Extract the [X, Y] coordinate from the center of the cell holding the provided text.  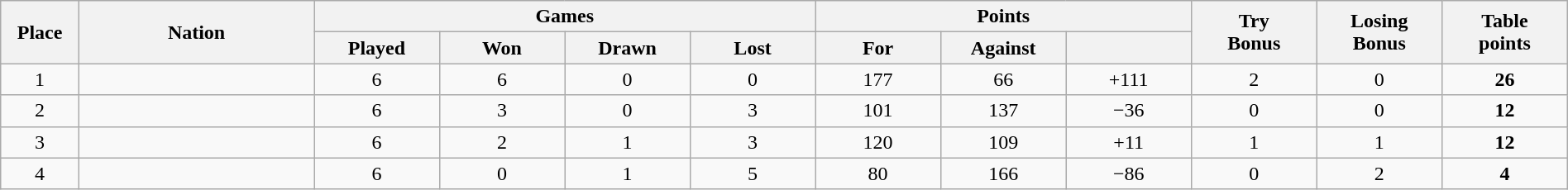
Against [1003, 48]
80 [878, 173]
Games [565, 17]
Played [377, 48]
5 [753, 173]
Place [40, 32]
137 [1003, 111]
120 [878, 142]
166 [1003, 173]
TryBonus [1254, 32]
101 [878, 111]
177 [878, 79]
Lost [753, 48]
66 [1003, 79]
Won [502, 48]
LosingBonus [1379, 32]
For [878, 48]
+111 [1129, 79]
−86 [1129, 173]
Tablepoints [1505, 32]
109 [1003, 142]
26 [1505, 79]
Points [1004, 17]
Drawn [628, 48]
−36 [1129, 111]
Nation [196, 32]
+11 [1129, 142]
